Determine the [x, y] coordinate at the center of the cell enclosing the given text.  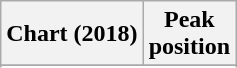
Peak position [189, 34]
Chart (2018) [72, 34]
